Output the (x, y) coordinate of the center of the cell containing the given text.  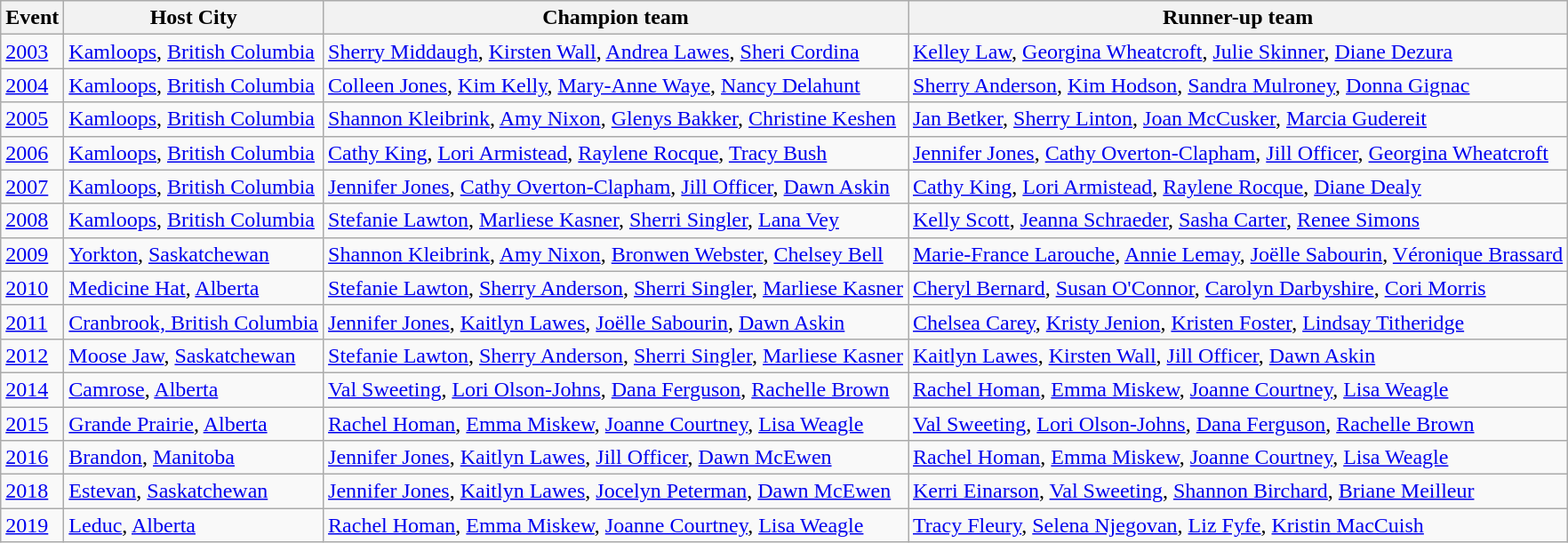
2018 (32, 491)
Colleen Jones, Kim Kelly, Mary-Anne Waye, Nancy Delahunt (616, 85)
Sherry Anderson, Kim Hodson, Sandra Mulroney, Donna Gignac (1238, 85)
Cranbrook, British Columbia (194, 322)
2014 (32, 389)
Marie-France Larouche, Annie Lemay, Joëlle Sabourin, Véronique Brassard (1238, 254)
Camrose, Alberta (194, 389)
2011 (32, 322)
Kerri Einarson, Val Sweeting, Shannon Birchard, Briane Meilleur (1238, 491)
2010 (32, 288)
Cathy King, Lori Armistead, Raylene Rocque, Diane Dealy (1238, 187)
Moose Jaw, Saskatchewan (194, 355)
2015 (32, 424)
2009 (32, 254)
Sherry Middaugh, Kirsten Wall, Andrea Lawes, Sheri Cordina (616, 52)
Runner-up team (1238, 18)
Kaitlyn Lawes, Kirsten Wall, Jill Officer, Dawn Askin (1238, 355)
Stefanie Lawton, Marliese Kasner, Sherri Singler, Lana Vey (616, 220)
Tracy Fleury, Selena Njegovan, Liz Fyfe, Kristin MacCuish (1238, 525)
Brandon, Manitoba (194, 458)
Jennifer Jones, Kaitlyn Lawes, Jill Officer, Dawn McEwen (616, 458)
Jennifer Jones, Kaitlyn Lawes, Jocelyn Peterman, Dawn McEwen (616, 491)
Jennifer Jones, Cathy Overton-Clapham, Jill Officer, Georgina Wheatcroft (1238, 153)
Champion team (616, 18)
2004 (32, 85)
Event (32, 18)
Grande Prairie, Alberta (194, 424)
2007 (32, 187)
2012 (32, 355)
2016 (32, 458)
Shannon Kleibrink, Amy Nixon, Glenys Bakker, Christine Keshen (616, 119)
Estevan, Saskatchewan (194, 491)
Jennifer Jones, Cathy Overton-Clapham, Jill Officer, Dawn Askin (616, 187)
Jennifer Jones, Kaitlyn Lawes, Joëlle Sabourin, Dawn Askin (616, 322)
Cathy King, Lori Armistead, Raylene Rocque, Tracy Bush (616, 153)
Jan Betker, Sherry Linton, Joan McCusker, Marcia Gudereit (1238, 119)
2003 (32, 52)
2019 (32, 525)
Kelly Scott, Jeanna Schraeder, Sasha Carter, Renee Simons (1238, 220)
Shannon Kleibrink, Amy Nixon, Bronwen Webster, Chelsey Bell (616, 254)
2006 (32, 153)
2005 (32, 119)
Kelley Law, Georgina Wheatcroft, Julie Skinner, Diane Dezura (1238, 52)
Chelsea Carey, Kristy Jenion, Kristen Foster, Lindsay Titheridge (1238, 322)
2008 (32, 220)
Medicine Hat, Alberta (194, 288)
Leduc, Alberta (194, 525)
Host City (194, 18)
Cheryl Bernard, Susan O'Connor, Carolyn Darbyshire, Cori Morris (1238, 288)
Yorkton, Saskatchewan (194, 254)
